Locate the cell with the specified text and output its [X, Y] center coordinate. 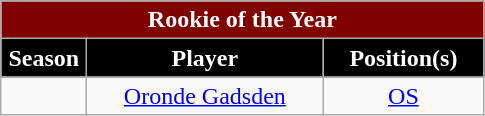
Season [44, 58]
OS [404, 96]
Player [205, 58]
Rookie of the Year [242, 20]
Oronde Gadsden [205, 96]
Position(s) [404, 58]
